Detect which cell encompasses the target text, then output its (X, Y) center coordinate. 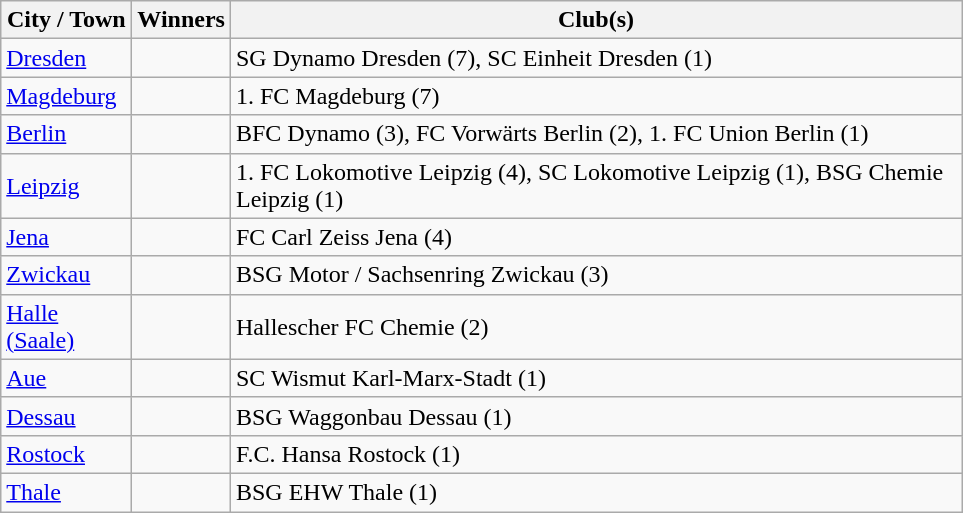
Dresden (66, 58)
BFC Dynamo (3), FC Vorwärts Berlin (2), 1. FC Union Berlin (1) (596, 134)
1. FC Lokomotive Leipzig (4), SC Lokomotive Leipzig (1), BSG Chemie Leipzig (1) (596, 186)
Dessau (66, 416)
BSG Motor / Sachsenring Zwickau (3) (596, 275)
F.C. Hansa Rostock (1) (596, 454)
Jena (66, 237)
Winners (182, 20)
BSG Waggonbau Dessau (1) (596, 416)
Hallescher FC Chemie (2) (596, 326)
Thale (66, 492)
BSG EHW Thale (1) (596, 492)
Berlin (66, 134)
SC Wismut Karl-Marx-Stadt (1) (596, 378)
Aue (66, 378)
1. FC Magdeburg (7) (596, 96)
FC Carl Zeiss Jena (4) (596, 237)
Rostock (66, 454)
Club(s) (596, 20)
SG Dynamo Dresden (7), SC Einheit Dresden (1) (596, 58)
Zwickau (66, 275)
Magdeburg (66, 96)
City / Town (66, 20)
Halle (Saale) (66, 326)
Leipzig (66, 186)
